Pinpoint the cell where the given text exists, returning its [X, Y] midpoint coordinate. 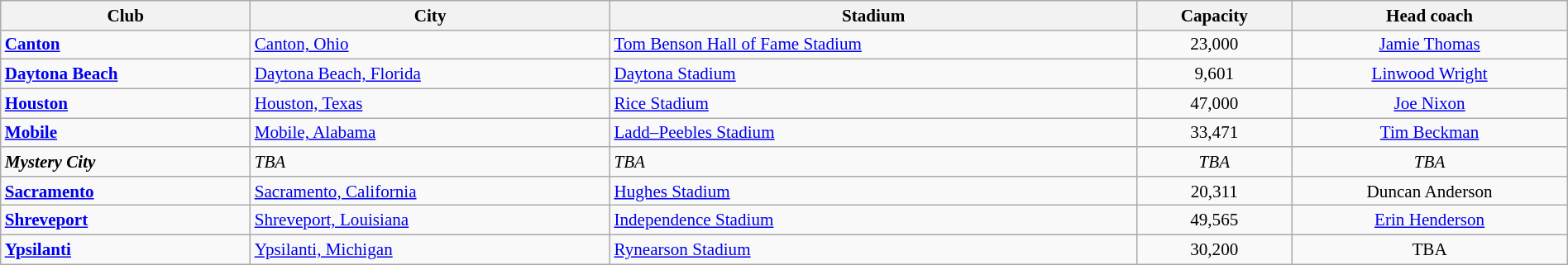
Erin Henderson [1429, 220]
Ladd–Peebles Stadium [873, 132]
Joe Nixon [1429, 102]
Houston, Texas [430, 102]
Houston [126, 102]
Duncan Anderson [1429, 190]
Jamie Thomas [1429, 45]
Head coach [1429, 15]
Sacramento [126, 190]
9,601 [1214, 74]
Ypsilanti, Michigan [430, 249]
49,565 [1214, 220]
Shreveport [126, 220]
Tim Beckman [1429, 132]
Mobile, Alabama [430, 132]
Linwood Wright [1429, 74]
Shreveport, Louisiana [430, 220]
Daytona Beach, Florida [430, 74]
Hughes Stadium [873, 190]
Ypsilanti [126, 249]
30,200 [1214, 249]
Independence Stadium [873, 220]
Daytona Stadium [873, 74]
33,471 [1214, 132]
20,311 [1214, 190]
Mystery City [126, 162]
47,000 [1214, 102]
Stadium [873, 15]
Rynearson Stadium [873, 249]
City [430, 15]
Club [126, 15]
Rice Stadium [873, 102]
23,000 [1214, 45]
Canton, Ohio [430, 45]
Canton [126, 45]
Mobile [126, 132]
Daytona Beach [126, 74]
Tom Benson Hall of Fame Stadium [873, 45]
Capacity [1214, 15]
Sacramento, California [430, 190]
